Search for the cell housing the specified text and yield its (x, y) center coordinate. 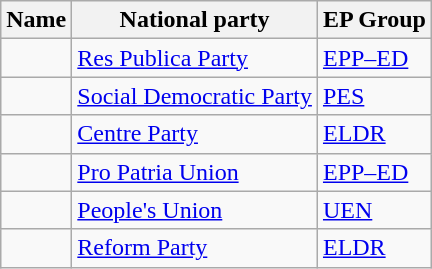
UEN (374, 210)
People's Union (195, 210)
PES (374, 96)
Social Democratic Party (195, 96)
Pro Patria Union (195, 172)
Reform Party (195, 248)
Res Publica Party (195, 58)
EP Group (374, 20)
Centre Party (195, 134)
National party (195, 20)
Name (36, 20)
